Output the [X, Y] coordinate of the center of the cell containing the given text.  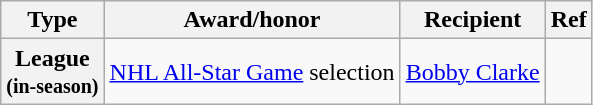
Ref [568, 20]
Recipient [472, 20]
Type [52, 20]
League(in-season) [52, 72]
Award/honor [252, 20]
NHL All-Star Game selection [252, 72]
Bobby Clarke [472, 72]
